Return the (x, y) coordinate for the center point of the cell that contains the specified text.  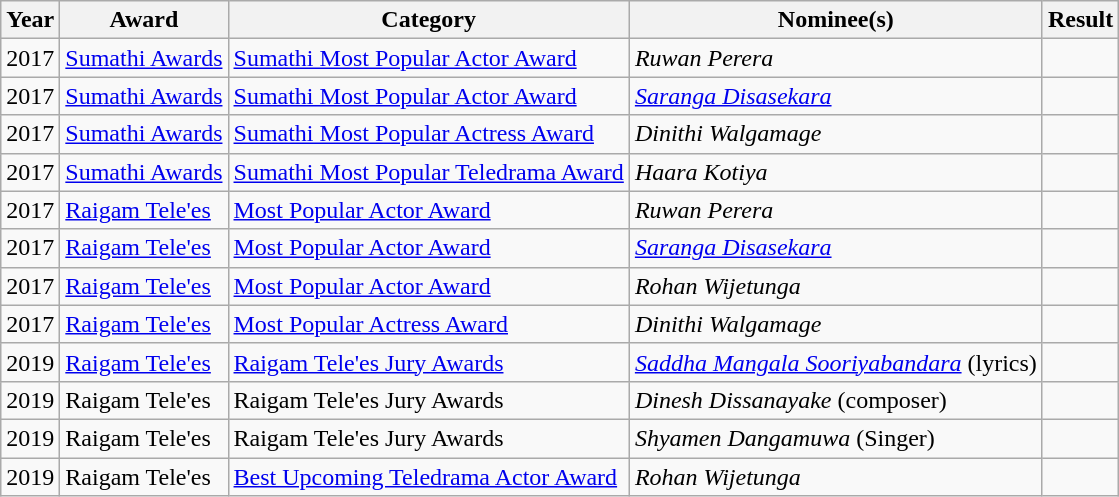
Dinesh Dissanayake (composer) (836, 400)
Most Popular Actress Award (428, 324)
Haara Kotiya (836, 172)
Best Upcoming Teledrama Actor Award (428, 477)
Award (144, 20)
Nominee(s) (836, 20)
Year (30, 20)
Sumathi Most Popular Actress Award (428, 134)
Category (428, 20)
Result (1080, 20)
Sumathi Most Popular Teledrama Award (428, 172)
Saddha Mangala Sooriyabandara (lyrics) (836, 362)
Shyamen Dangamuwa (Singer) (836, 438)
